Extract the [x, y] coordinate from the center of the cell holding the provided text.  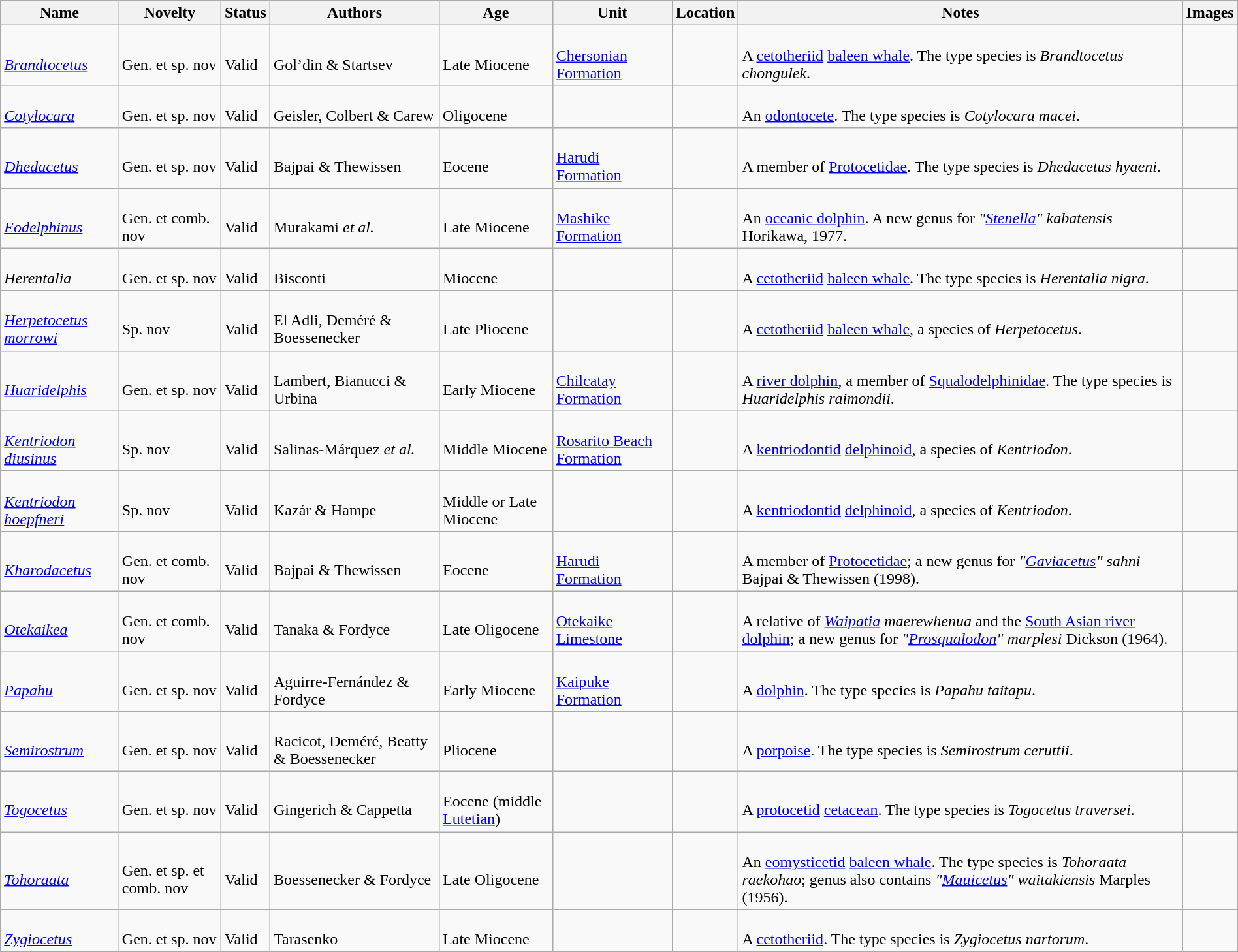
A member of Protocetidae; a new genus for "Gaviacetus" sahni Bajpai & Thewissen (1998). [960, 561]
Huaridelphis [60, 381]
Eodelphinus [60, 218]
A cetotheriid baleen whale, a species of Herpetocetus. [960, 321]
Gen. et sp. et comb. nov [170, 871]
Notes [960, 13]
An eomysticetid baleen whale. The type species is Tohoraata raekohao; genus also contains "Mauicetus" waitakiensis Marples (1956). [960, 871]
A member of Protocetidae. The type species is Dhedacetus hyaeni. [960, 158]
Kentriodon diusinus [60, 441]
Salinas-Márquez et al. [354, 441]
Bisconti [354, 269]
Dhedacetus [60, 158]
Middle Miocene [496, 441]
Oligocene [496, 107]
Location [705, 13]
A cetotheriid baleen whale. The type species is Brandtocetus chongulek. [960, 56]
Rosarito Beach Formation [612, 441]
An odontocete. The type species is Cotylocara macei. [960, 107]
Pliocene [496, 742]
Otekaike Limestone [612, 621]
Kharodacetus [60, 561]
Murakami et al. [354, 218]
El Adli, Deméré & Boessenecker [354, 321]
Aguirre-Fernández & Fordyce [354, 682]
Chilcatay Formation [612, 381]
Herpetocetus morrowi [60, 321]
Otekaikea [60, 621]
Authors [354, 13]
A cetotheriid. The type species is Zygiocetus nartorum. [960, 931]
Papahu [60, 682]
Herentalia [60, 269]
Gingerich & Cappetta [354, 802]
A relative of Waipatia maerewhenua and the South Asian river dolphin; a new genus for "Prosqualodon" marplesi Dickson (1964). [960, 621]
Unit [612, 13]
Late Pliocene [496, 321]
A river dolphin, a member of Squalodelphinidae. The type species is Huaridelphis raimondii. [960, 381]
Images [1210, 13]
Status [246, 13]
Mashike Formation [612, 218]
A cetotheriid baleen whale. The type species is Herentalia nigra. [960, 269]
Geisler, Colbert & Carew [354, 107]
Kaipuke Formation [612, 682]
Brandtocetus [60, 56]
Lambert, Bianucci & Urbina [354, 381]
Zygiocetus [60, 931]
Tarasenko [354, 931]
A protocetid cetacean. The type species is Togocetus traversei. [960, 802]
Semirostrum [60, 742]
Age [496, 13]
Tanaka & Fordyce [354, 621]
Miocene [496, 269]
Racicot, Deméré, Beatty & Boessenecker [354, 742]
Cotylocara [60, 107]
Kazár & Hampe [354, 501]
Gol’din & Startsev [354, 56]
A porpoise. The type species is Semirostrum ceruttii. [960, 742]
An oceanic dolphin. A new genus for "Stenella" kabatensis Horikawa, 1977. [960, 218]
Eocene (middle Lutetian) [496, 802]
Togocetus [60, 802]
Middle or Late Miocene [496, 501]
Tohoraata [60, 871]
Kentriodon hoepfneri [60, 501]
Boessenecker & Fordyce [354, 871]
Novelty [170, 13]
A dolphin. The type species is Papahu taitapu. [960, 682]
Chersonian Formation [612, 56]
Name [60, 13]
